From the cell containing the given text, extract its center point as (x, y) coordinate. 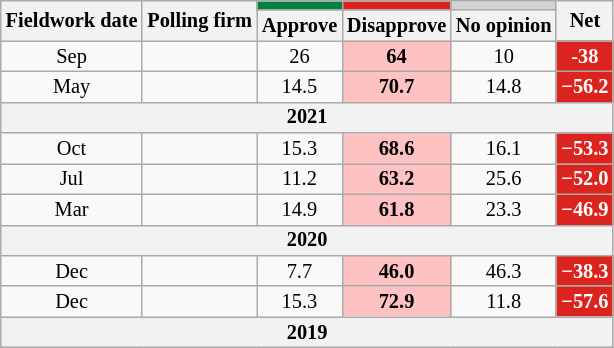
7.7 (300, 270)
No opinion (504, 26)
11.2 (300, 178)
72.9 (396, 302)
25.6 (504, 178)
46.3 (504, 270)
Polling firm (199, 20)
10 (504, 56)
Jul (72, 178)
2021 (308, 118)
46.0 (396, 270)
May (72, 86)
14.8 (504, 86)
Sep (72, 56)
68.6 (396, 148)
−46.9 (584, 210)
Disapprove (396, 26)
11.8 (504, 302)
64 (396, 56)
−53.3 (584, 148)
Approve (300, 26)
61.8 (396, 210)
Fieldwork date (72, 20)
Oct (72, 148)
−38.3 (584, 270)
−57.6 (584, 302)
16.1 (504, 148)
−52.0 (584, 178)
Net (584, 20)
2020 (308, 240)
2019 (308, 332)
63.2 (396, 178)
Mar (72, 210)
26 (300, 56)
70.7 (396, 86)
23.3 (504, 210)
14.5 (300, 86)
-38 (584, 56)
−56.2 (584, 86)
14.9 (300, 210)
